For the text-containing cell, return its midpoint in [X, Y] coordinate format. 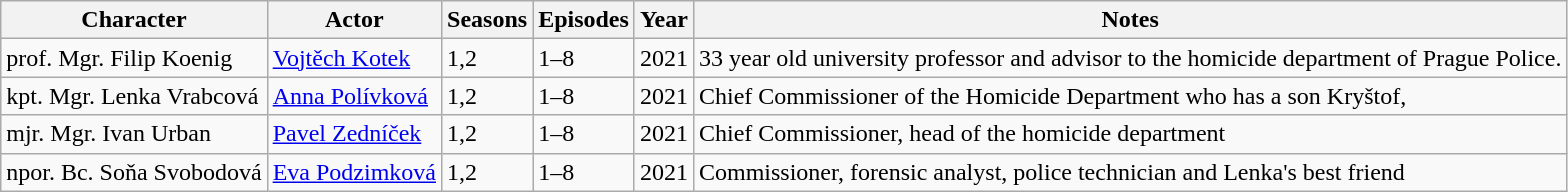
Character [134, 20]
Chief Commissioner of the Homicide Department who has a son Kryštof, [1130, 96]
Year [664, 20]
Eva Podzimková [354, 172]
Anna Polívková [354, 96]
Episodes [584, 20]
Vojtěch Kotek [354, 58]
Chief Commissioner, head of the homicide department [1130, 134]
mjr. Mgr. Ivan Urban [134, 134]
33 year old university professor and advisor to the homicide department of Prague Police. [1130, 58]
Pavel Zedníček [354, 134]
npor. Bc. Soňa Svobodová [134, 172]
prof. Mgr. Filip Koenig [134, 58]
kpt. Mgr. Lenka Vrabcová [134, 96]
Seasons [488, 20]
Actor [354, 20]
Commissioner, forensic analyst, police technician and Lenka's best friend [1130, 172]
Notes [1130, 20]
